Capture the cell that displays the provided text and extract its (x, y) central coordinate. 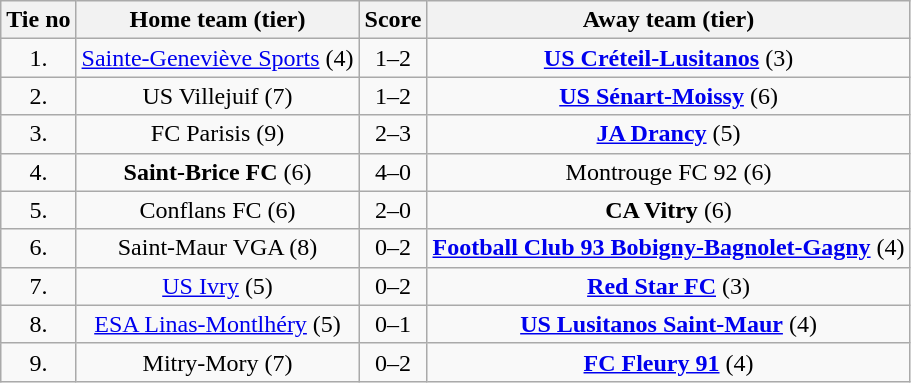
1. (38, 58)
6. (38, 248)
Football Club 93 Bobigny-Bagnolet-Gagny (4) (668, 248)
US Villejuif (7) (218, 96)
Away team (tier) (668, 20)
US Ivry (5) (218, 286)
Score (393, 20)
2–3 (393, 134)
ESA Linas-Montlhéry (5) (218, 324)
4–0 (393, 172)
US Sénart-Moissy (6) (668, 96)
2. (38, 96)
US Créteil-Lusitanos (3) (668, 58)
Mitry-Mory (7) (218, 362)
9. (38, 362)
7. (38, 286)
Saint-Maur VGA (8) (218, 248)
FC Parisis (9) (218, 134)
FC Fleury 91 (4) (668, 362)
Home team (tier) (218, 20)
CA Vitry (6) (668, 210)
Montrouge FC 92 (6) (668, 172)
Tie no (38, 20)
JA Drancy (5) (668, 134)
Saint-Brice FC (6) (218, 172)
8. (38, 324)
2–0 (393, 210)
0–1 (393, 324)
Red Star FC (3) (668, 286)
4. (38, 172)
Conflans FC (6) (218, 210)
Sainte-Geneviève Sports (4) (218, 58)
US Lusitanos Saint-Maur (4) (668, 324)
5. (38, 210)
3. (38, 134)
